Search for the cell housing the specified text and yield its [x, y] center coordinate. 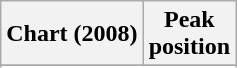
Chart (2008) [72, 34]
Peakposition [189, 34]
